Extract the [X, Y] coordinate from the center of the cell holding the provided text.  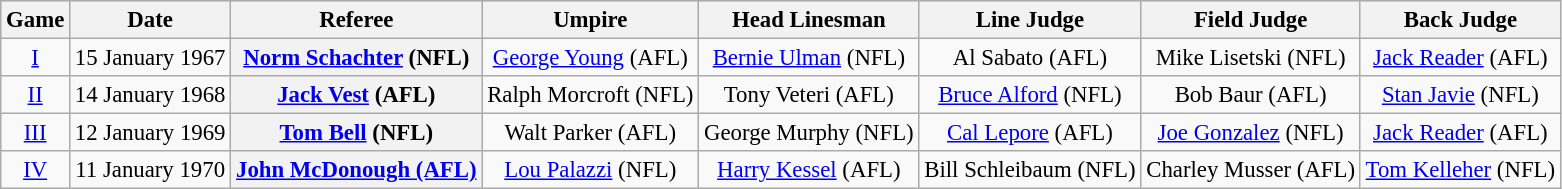
Head Linesman [809, 20]
Norm Schachter (NFL) [356, 58]
Game [36, 20]
11 January 1970 [150, 170]
Cal Lepore (AFL) [1030, 133]
Al Sabato (AFL) [1030, 58]
Lou Palazzi (NFL) [590, 170]
II [36, 95]
George Murphy (NFL) [809, 133]
Bill Schleibaum (NFL) [1030, 170]
Mike Lisetski (NFL) [1250, 58]
Back Judge [1460, 20]
Field Judge [1250, 20]
Date [150, 20]
Ralph Morcroft (NFL) [590, 95]
Bob Baur (AFL) [1250, 95]
George Young (AFL) [590, 58]
III [36, 133]
14 January 1968 [150, 95]
Bernie Ulman (NFL) [809, 58]
Harry Kessel (AFL) [809, 170]
Tom Kelleher (NFL) [1460, 170]
Stan Javie (NFL) [1460, 95]
15 January 1967 [150, 58]
Referee [356, 20]
Umpire [590, 20]
12 January 1969 [150, 133]
Walt Parker (AFL) [590, 133]
I [36, 58]
Line Judge [1030, 20]
Joe Gonzalez (NFL) [1250, 133]
IV [36, 170]
Bruce Alford (NFL) [1030, 95]
Jack Vest (AFL) [356, 95]
Tony Veteri (AFL) [809, 95]
John McDonough (AFL) [356, 170]
Tom Bell (NFL) [356, 133]
Charley Musser (AFL) [1250, 170]
